Return the (x, y) coordinate for the center point of the cell that contains the specified text.  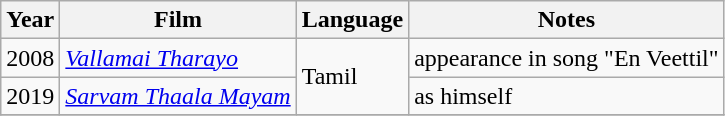
Vallamai Tharayo (178, 58)
2008 (30, 58)
appearance in song "En Veettil" (566, 58)
Sarvam Thaala Mayam (178, 96)
Film (178, 20)
2019 (30, 96)
Tamil (352, 77)
Notes (566, 20)
Language (352, 20)
Year (30, 20)
as himself (566, 96)
